Return (X, Y) of the center of cell containing provided text 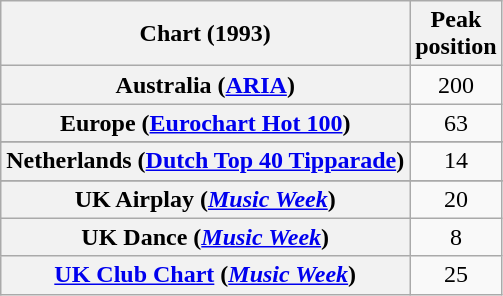
Europe (Eurochart Hot 100) (206, 123)
200 (456, 85)
UK Club Chart (Music Week) (206, 275)
UK Dance (Music Week) (206, 237)
14 (456, 161)
20 (456, 199)
Peakposition (456, 34)
UK Airplay (Music Week) (206, 199)
63 (456, 123)
25 (456, 275)
Australia (ARIA) (206, 85)
8 (456, 237)
Chart (1993) (206, 34)
Netherlands (Dutch Top 40 Tipparade) (206, 161)
